Locate the cell with the specified text and output its (X, Y) center coordinate. 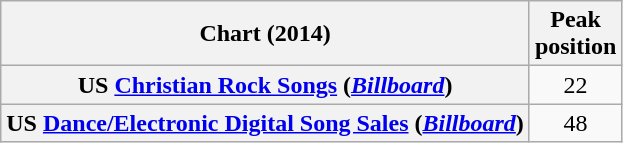
Peak position (575, 34)
22 (575, 85)
Chart (2014) (266, 34)
48 (575, 123)
US Dance/Electronic Digital Song Sales (Billboard) (266, 123)
US Christian Rock Songs (Billboard) (266, 85)
